Extract the [X, Y] coordinate from the center of the cell holding the provided text.  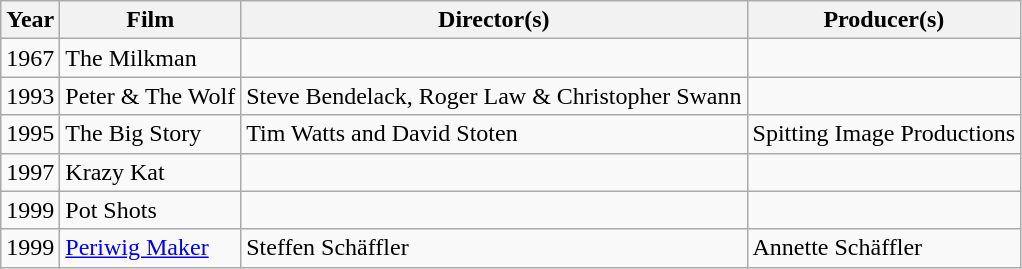
1995 [30, 134]
1997 [30, 172]
Steve Bendelack, Roger Law & Christopher Swann [494, 96]
Steffen Schäffler [494, 248]
The Big Story [150, 134]
Producer(s) [884, 20]
Tim Watts and David Stoten [494, 134]
Spitting Image Productions [884, 134]
Pot Shots [150, 210]
Year [30, 20]
Annette Schäffler [884, 248]
Film [150, 20]
Periwig Maker [150, 248]
The Milkman [150, 58]
Peter & The Wolf [150, 96]
Director(s) [494, 20]
Krazy Kat [150, 172]
1967 [30, 58]
1993 [30, 96]
